Return (x, y) of the center of cell containing provided text 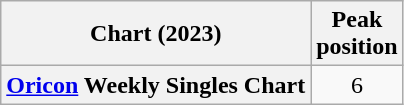
Chart (2023) (156, 34)
Oricon Weekly Singles Chart (156, 85)
6 (357, 85)
Peakposition (357, 34)
